Output the (x, y) coordinate of the center of the cell containing the given text.  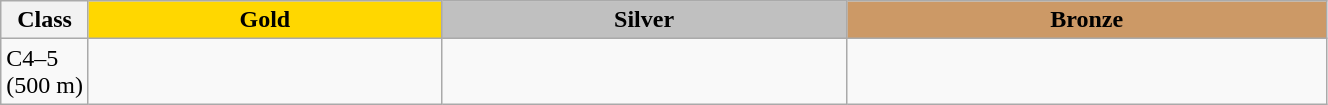
Bronze (1086, 20)
Class (45, 20)
Gold (264, 20)
Silver (644, 20)
C4–5 (500 m) (45, 72)
